Output the [x, y] coordinate of the center of the cell containing the given text.  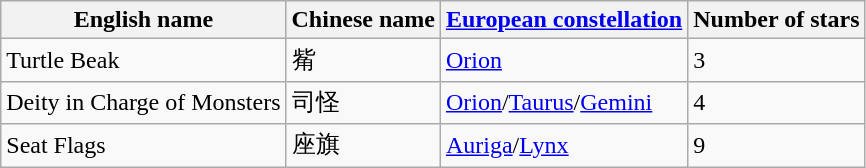
3 [776, 60]
Orion [564, 60]
European constellation [564, 20]
4 [776, 102]
English name [144, 20]
司怪 [363, 102]
Auriga/Lynx [564, 146]
座旗 [363, 146]
Turtle Beak [144, 60]
觜 [363, 60]
Orion/Taurus/Gemini [564, 102]
Deity in Charge of Monsters [144, 102]
Seat Flags [144, 146]
Chinese name [363, 20]
Number of stars [776, 20]
9 [776, 146]
